Search for the cell housing the specified text and yield its [X, Y] center coordinate. 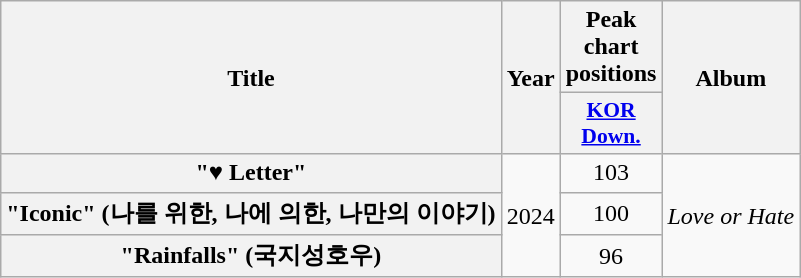
Love or Hate [731, 216]
"♥ Letter" [251, 173]
Peak chart positions [611, 47]
Year [530, 78]
96 [611, 256]
103 [611, 173]
KOR Down. [611, 124]
Title [251, 78]
"Rainfalls" (국지성호우) [251, 256]
Album [731, 78]
100 [611, 214]
2024 [530, 216]
"Iconic" (나를 위한, 나에 의한, 나만의 이야기) [251, 214]
